Return (X, Y) of the center of cell containing provided text 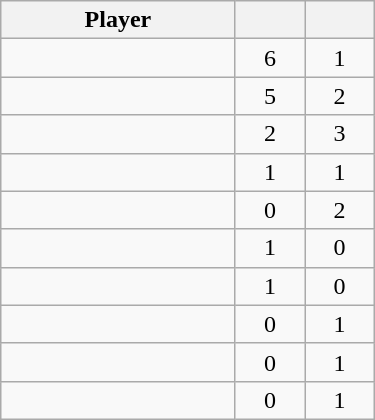
6 (270, 58)
3 (340, 134)
Player (118, 20)
5 (270, 96)
